For the text-containing cell, return its midpoint in (x, y) coordinate format. 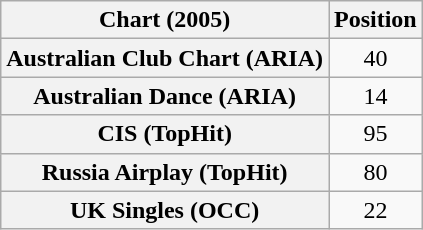
40 (375, 58)
95 (375, 134)
Australian Club Chart (ARIA) (165, 58)
80 (375, 172)
Russia Airplay (TopHit) (165, 172)
Australian Dance (ARIA) (165, 96)
UK Singles (OCC) (165, 210)
CIS (TopHit) (165, 134)
Position (375, 20)
Chart (2005) (165, 20)
14 (375, 96)
22 (375, 210)
